Detect which cell encompasses the target text, then output its [X, Y] center coordinate. 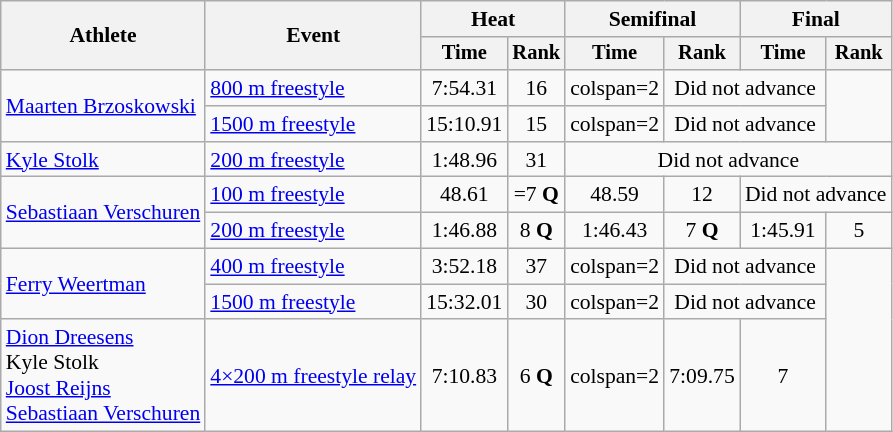
7:10.83 [464, 376]
15:10.91 [464, 124]
48.61 [464, 195]
5 [858, 231]
48.59 [614, 195]
15 [536, 124]
1:46.88 [464, 231]
Event [313, 36]
Athlete [104, 36]
6 Q [536, 376]
Sebastiaan Verschuren [104, 212]
12 [702, 195]
16 [536, 88]
7 [783, 376]
1:45.91 [783, 231]
Maarten Brzoskowski [104, 106]
15:32.01 [464, 302]
Heat [493, 19]
31 [536, 160]
Semifinal [652, 19]
8 Q [536, 231]
1:48.96 [464, 160]
800 m freestyle [313, 88]
3:52.18 [464, 267]
Dion DreesensKyle StolkJoost ReijnsSebastiaan Verschuren [104, 376]
1:46.43 [614, 231]
30 [536, 302]
4×200 m freestyle relay [313, 376]
7:54.31 [464, 88]
100 m freestyle [313, 195]
7 Q [702, 231]
Final [816, 19]
Ferry Weertman [104, 284]
37 [536, 267]
7:09.75 [702, 376]
=7 Q [536, 195]
Kyle Stolk [104, 160]
400 m freestyle [313, 267]
